Find where the given text appears and provide that cell's center as [X, Y] coordinate. 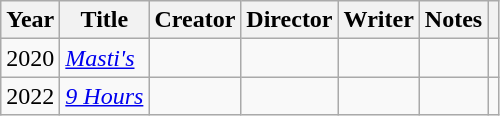
Notes [453, 20]
Year [30, 20]
Creator [195, 20]
2022 [30, 96]
Masti's [104, 58]
Director [290, 20]
Title [104, 20]
9 Hours [104, 96]
2020 [30, 58]
Writer [378, 20]
